Pinpoint the cell where the given text exists, returning its (x, y) midpoint coordinate. 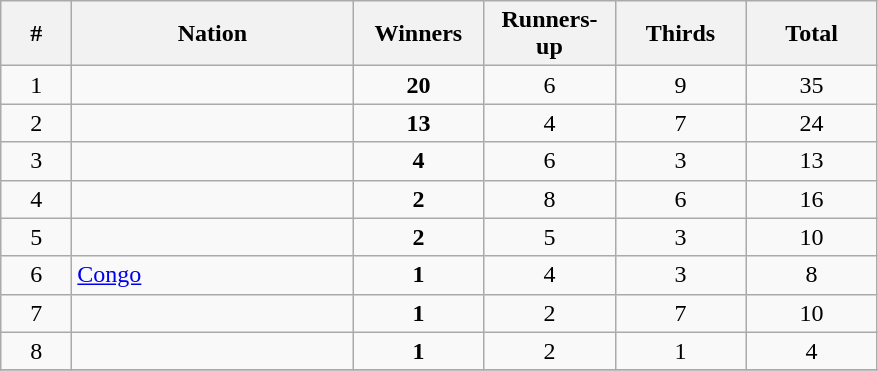
Congo (212, 275)
Runners-up (550, 34)
35 (812, 85)
24 (812, 123)
9 (680, 85)
Thirds (680, 34)
20 (418, 85)
16 (812, 199)
Nation (212, 34)
# (36, 34)
Total (812, 34)
Winners (418, 34)
